Return the [x, y] coordinate for the center point of the cell that contains the specified text.  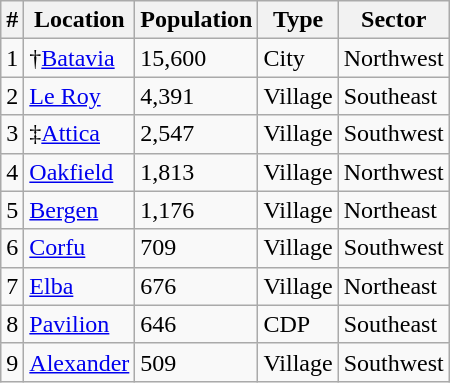
15,600 [196, 58]
CDP [298, 324]
Corfu [80, 248]
676 [196, 286]
1 [12, 58]
Location [80, 20]
Elba [80, 286]
Pavilion [80, 324]
Oakfield [80, 172]
City [298, 58]
Sector [394, 20]
Alexander [80, 362]
5 [12, 210]
Le Roy [80, 96]
6 [12, 248]
4,391 [196, 96]
7 [12, 286]
1,813 [196, 172]
2 [12, 96]
709 [196, 248]
3 [12, 134]
1,176 [196, 210]
# [12, 20]
646 [196, 324]
Bergen [80, 210]
Type [298, 20]
4 [12, 172]
9 [12, 362]
†Batavia [80, 58]
Population [196, 20]
‡Attica [80, 134]
509 [196, 362]
2,547 [196, 134]
8 [12, 324]
